Find where the given text appears and provide that cell's center as (x, y) coordinate. 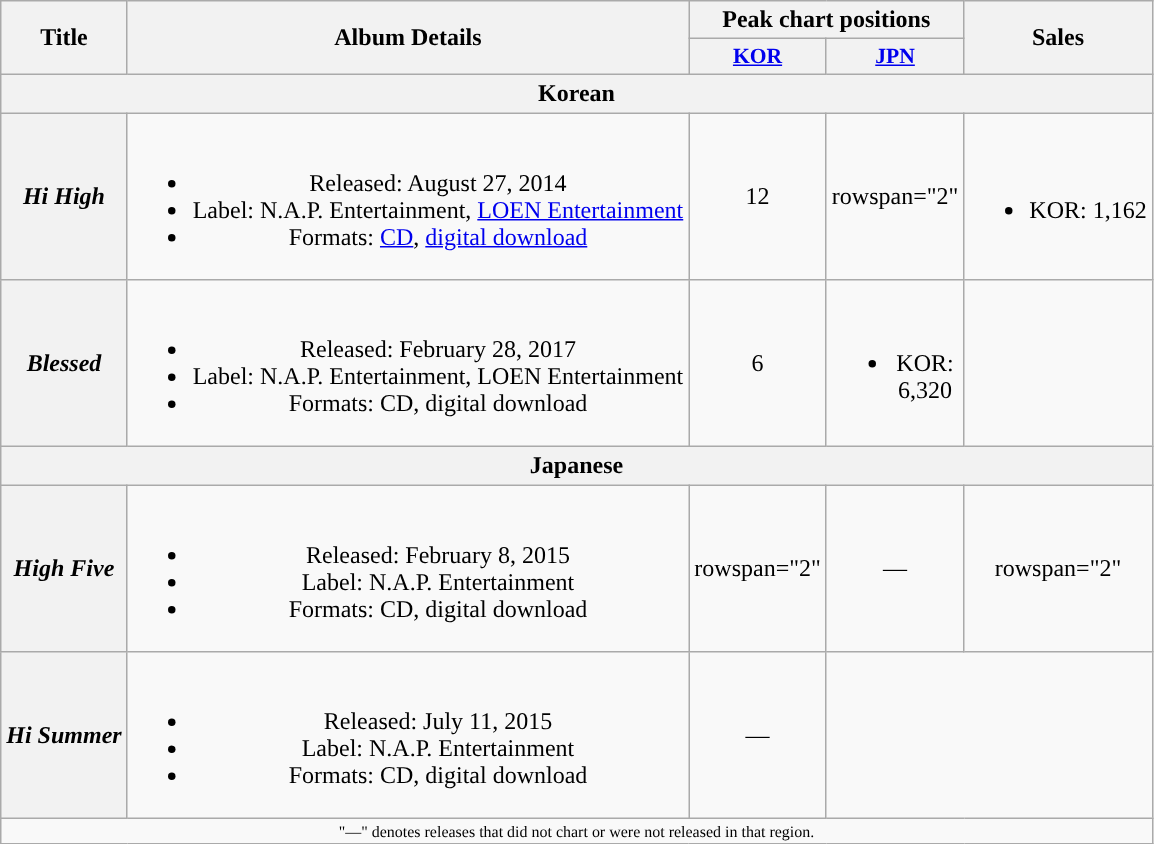
JPN (895, 57)
KOR: 6,320 (895, 364)
High Five (64, 568)
"—" denotes releases that did not chart or were not released in that region. (576, 831)
6 (758, 364)
Hi High (64, 196)
12 (758, 196)
Released: February 8, 2015Label: N.A.P. EntertainmentFormats: CD, digital download (408, 568)
Peak chart positions (826, 20)
Blessed (64, 364)
KOR: 1,162 (1058, 196)
Released: February 28, 2017Label: N.A.P. Entertainment, LOEN EntertainmentFormats: CD, digital download (408, 364)
Album Details (408, 38)
Korean (576, 93)
Title (64, 38)
Released: August 27, 2014Label: N.A.P. Entertainment, LOEN EntertainmentFormats: CD, digital download (408, 196)
Hi Summer (64, 736)
Released: July 11, 2015Label: N.A.P. EntertainmentFormats: CD, digital download (408, 736)
KOR (758, 57)
Japanese (576, 466)
Sales (1058, 38)
